Extract the (X, Y) coordinate from the center of the cell holding the provided text.  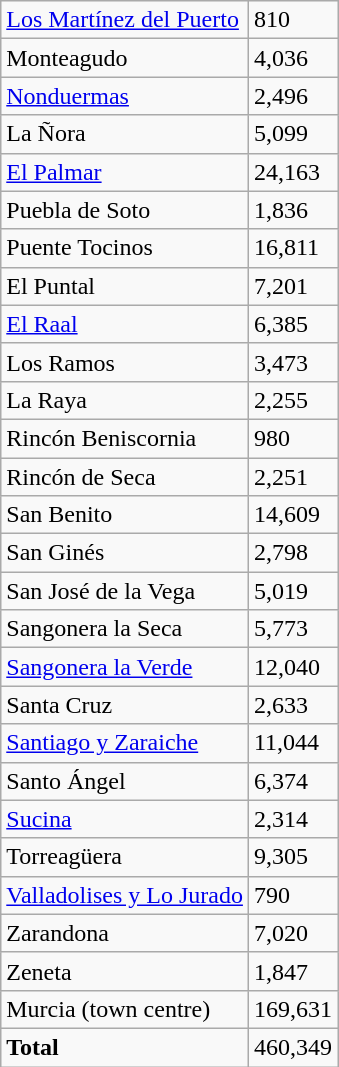
La Ñora (125, 134)
5,099 (292, 134)
1,847 (292, 971)
16,811 (292, 248)
Los Ramos (125, 362)
La Raya (125, 400)
4,036 (292, 58)
169,631 (292, 1009)
Santiago y Zaraiche (125, 743)
Sucina (125, 819)
Valladolises y Lo Jurado (125, 895)
2,255 (292, 400)
Sangonera la Seca (125, 629)
6,374 (292, 781)
5,773 (292, 629)
Zeneta (125, 971)
Monteagudo (125, 58)
Torreagüera (125, 857)
9,305 (292, 857)
Total (125, 1047)
Rincón Beniscornia (125, 438)
2,496 (292, 96)
2,314 (292, 819)
Puebla de Soto (125, 210)
24,163 (292, 172)
6,385 (292, 324)
Murcia (town centre) (125, 1009)
San Ginés (125, 553)
Sangonera la Verde (125, 667)
Rincón de Seca (125, 477)
11,044 (292, 743)
3,473 (292, 362)
Santo Ángel (125, 781)
El Puntal (125, 286)
810 (292, 20)
Nonduermas (125, 96)
Zarandona (125, 933)
14,609 (292, 515)
7,020 (292, 933)
12,040 (292, 667)
2,251 (292, 477)
Los Martínez del Puerto (125, 20)
7,201 (292, 286)
5,019 (292, 591)
Santa Cruz (125, 705)
Puente Tocinos (125, 248)
460,349 (292, 1047)
El Raal (125, 324)
1,836 (292, 210)
980 (292, 438)
San José de la Vega (125, 591)
2,633 (292, 705)
El Palmar (125, 172)
790 (292, 895)
2,798 (292, 553)
San Benito (125, 515)
